Provide the (x, y) coordinate of the cell's center where the given text is located.  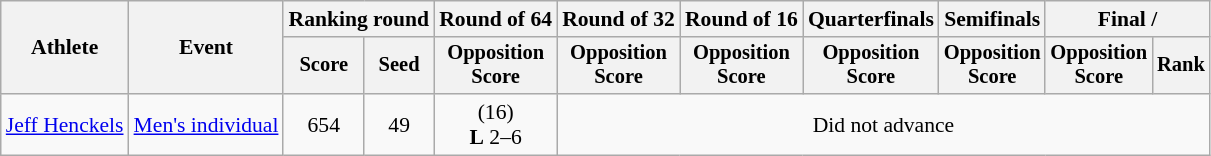
49 (399, 124)
Semifinals (992, 19)
Jeff Henckels (65, 124)
Did not advance (884, 124)
Final / (1127, 19)
Round of 32 (618, 19)
Round of 64 (496, 19)
Rank (1181, 66)
Event (206, 48)
Athlete (65, 48)
Seed (399, 66)
Score (324, 66)
(16)L 2–6 (496, 124)
Men's individual (206, 124)
Ranking round (358, 19)
Quarterfinals (871, 19)
Round of 16 (742, 19)
654 (324, 124)
